Provide the (X, Y) coordinate of the cell's center where the given text is located.  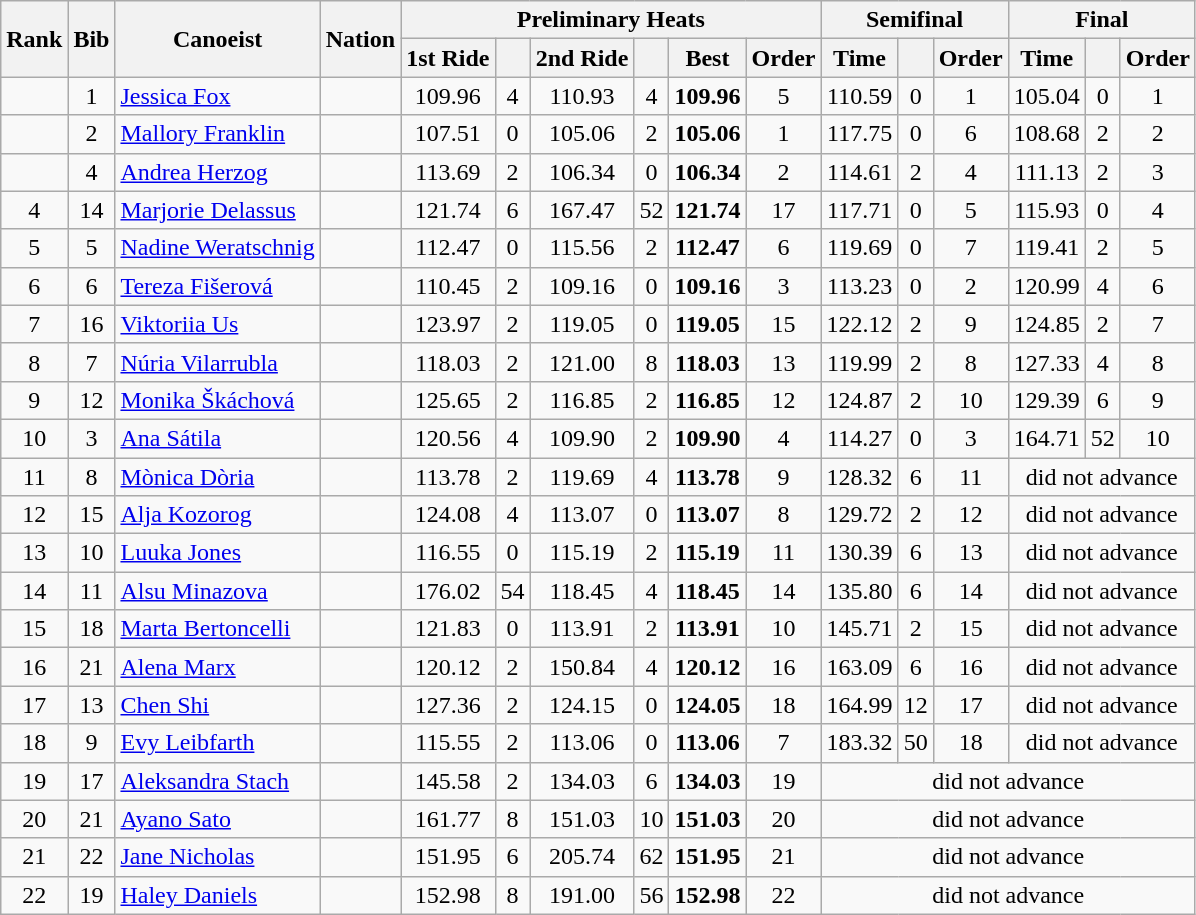
Nadine Weratschnig (218, 248)
191.00 (582, 895)
Marta Bertoncelli (218, 629)
105.04 (1046, 96)
124.87 (860, 400)
119.41 (1046, 248)
Preliminary Heats (611, 20)
Canoeist (218, 39)
Mallory Franklin (218, 134)
114.61 (860, 172)
50 (916, 743)
113.23 (860, 286)
164.99 (860, 705)
163.09 (860, 667)
115.56 (582, 248)
Final (1102, 20)
117.75 (860, 134)
113.69 (448, 172)
Aleksandra Stach (218, 781)
123.97 (448, 324)
Jessica Fox (218, 96)
176.02 (448, 591)
119.99 (860, 362)
116.55 (448, 553)
124.15 (582, 705)
Mònica Dòria (218, 477)
128.32 (860, 477)
114.27 (860, 438)
145.71 (860, 629)
121.83 (448, 629)
Chen Shi (218, 705)
Bib (92, 39)
124.08 (448, 515)
164.71 (1046, 438)
Alja Kozorog (218, 515)
Ayano Sato (218, 819)
145.58 (448, 781)
115.93 (1046, 210)
129.39 (1046, 400)
107.51 (448, 134)
110.45 (448, 286)
62 (652, 857)
122.12 (860, 324)
205.74 (582, 857)
Semifinal (914, 20)
183.32 (860, 743)
125.65 (448, 400)
54 (512, 591)
161.77 (448, 819)
115.55 (448, 743)
Tereza Fišerová (218, 286)
127.36 (448, 705)
Monika Škáchová (218, 400)
167.47 (582, 210)
Alena Marx (218, 667)
Luuka Jones (218, 553)
Núria Vilarrubla (218, 362)
Haley Daniels (218, 895)
Viktoriia Us (218, 324)
Marjorie Delassus (218, 210)
Best (708, 58)
2nd Ride (582, 58)
108.68 (1046, 134)
111.13 (1046, 172)
Evy Leibfarth (218, 743)
Alsu Minazova (218, 591)
Nation (360, 39)
Ana Sátila (218, 438)
121.00 (582, 362)
56 (652, 895)
110.93 (582, 96)
124.05 (708, 705)
150.84 (582, 667)
Rank (34, 39)
120.99 (1046, 286)
135.80 (860, 591)
Jane Nicholas (218, 857)
110.59 (860, 96)
127.33 (1046, 362)
117.71 (860, 210)
Andrea Herzog (218, 172)
130.39 (860, 553)
124.85 (1046, 324)
1st Ride (448, 58)
120.56 (448, 438)
129.72 (860, 515)
